Detect which cell encompasses the target text, then output its (x, y) center coordinate. 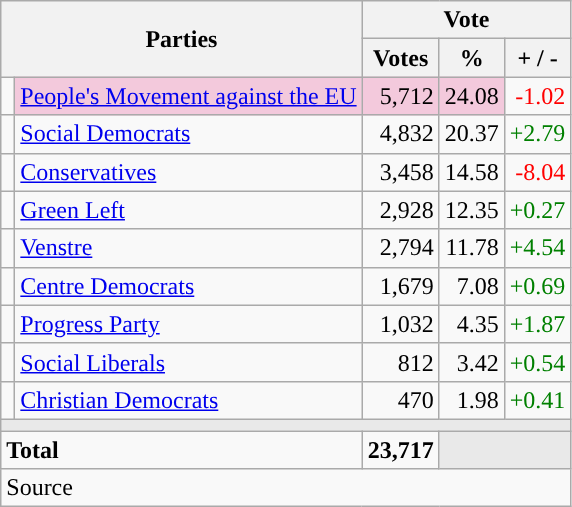
7.08 (472, 286)
+4.54 (538, 248)
Source (286, 488)
Progress Party (188, 324)
4.35 (472, 324)
Social Liberals (188, 362)
470 (400, 400)
3,458 (400, 172)
24.08 (472, 96)
-1.02 (538, 96)
3.42 (472, 362)
11.78 (472, 248)
-8.04 (538, 172)
Vote (466, 20)
1,032 (400, 324)
Venstre (188, 248)
812 (400, 362)
14.58 (472, 172)
+0.69 (538, 286)
23,717 (400, 449)
+0.27 (538, 210)
People's Movement against the EU (188, 96)
Parties (182, 39)
+ / - (538, 58)
12.35 (472, 210)
1.98 (472, 400)
Total (182, 449)
Social Democrats (188, 134)
Green Left (188, 210)
1,679 (400, 286)
20.37 (472, 134)
Christian Democrats (188, 400)
2,928 (400, 210)
+2.79 (538, 134)
Votes (400, 58)
5,712 (400, 96)
4,832 (400, 134)
Centre Democrats (188, 286)
+0.41 (538, 400)
+1.87 (538, 324)
% (472, 58)
+0.54 (538, 362)
Conservatives (188, 172)
2,794 (400, 248)
